Pinpoint the cell where the given text exists, returning its (X, Y) midpoint coordinate. 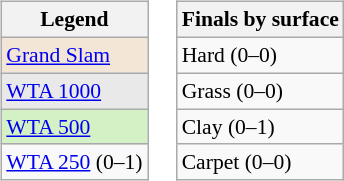
Grass (0–0) (260, 91)
WTA 500 (74, 127)
Finals by surface (260, 20)
WTA 250 (0–1) (74, 162)
Grand Slam (74, 55)
Hard (0–0) (260, 55)
Clay (0–1) (260, 127)
Legend (74, 20)
Carpet (0–0) (260, 162)
WTA 1000 (74, 91)
